From the cell containing the given text, extract its center point as (x, y) coordinate. 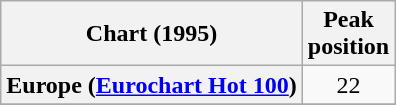
22 (348, 85)
Europe (Eurochart Hot 100) (152, 85)
Peakposition (348, 34)
Chart (1995) (152, 34)
